Scan for the cell matching the given text and deliver its (X, Y) coordinate at center. 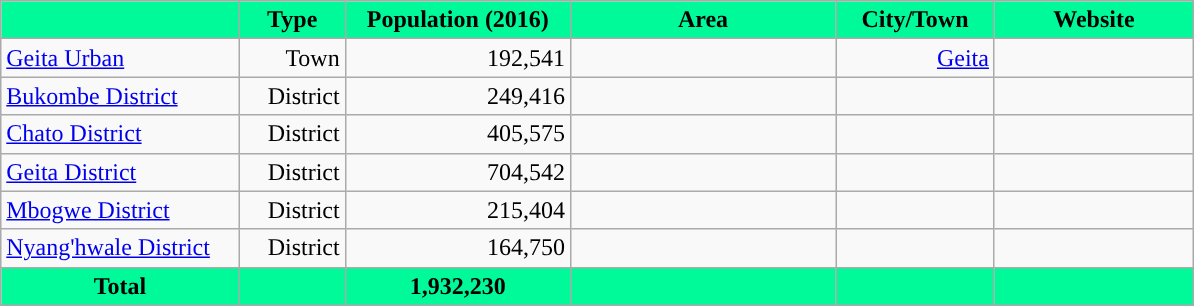
Population (2016) (458, 20)
1,932,230 (458, 286)
Area (702, 20)
249,416 (458, 96)
Geita District (120, 172)
Type (292, 20)
Bukombe District (120, 96)
Nyang'hwale District (120, 248)
215,404 (458, 210)
Geita (916, 58)
405,575 (458, 134)
164,750 (458, 248)
704,542 (458, 172)
Mbogwe District (120, 210)
192,541 (458, 58)
Total (120, 286)
Geita Urban (120, 58)
Chato District (120, 134)
Website (1094, 20)
City/Town (916, 20)
Town (292, 58)
